Output the (x, y) coordinate of the center of the cell containing the given text.  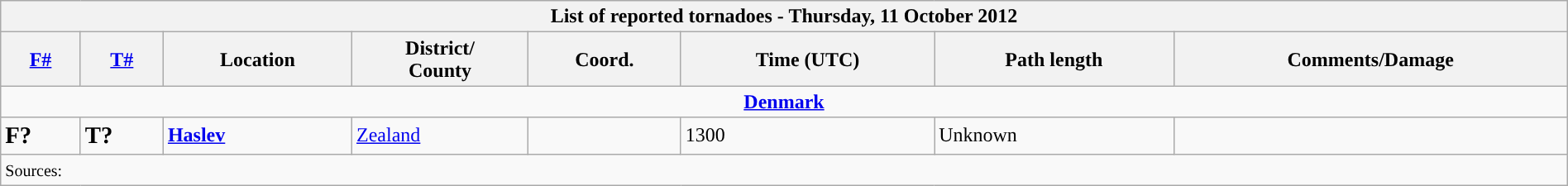
Zealand (440, 136)
List of reported tornadoes - Thursday, 11 October 2012 (784, 17)
Path length (1054, 60)
T# (122, 60)
Unknown (1054, 136)
F? (41, 136)
Denmark (784, 102)
F# (41, 60)
Comments/Damage (1370, 60)
Location (257, 60)
Sources: (784, 169)
District/County (440, 60)
Time (UTC) (807, 60)
T? (122, 136)
1300 (807, 136)
Coord. (605, 60)
Haslev (257, 136)
